Return the (X, Y) coordinate for the center point of the cell that contains the specified text.  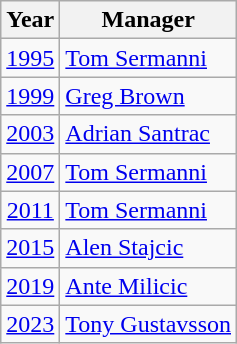
Alen Stajcic (148, 248)
2007 (30, 172)
Adrian Santrac (148, 134)
Ante Milicic (148, 286)
1999 (30, 96)
Year (30, 20)
Manager (148, 20)
1995 (30, 58)
2011 (30, 210)
Greg Brown (148, 96)
2015 (30, 248)
2019 (30, 286)
Tony Gustavsson (148, 324)
2023 (30, 324)
2003 (30, 134)
